Determine the (x, y) coordinate at the center of the cell enclosing the given text.  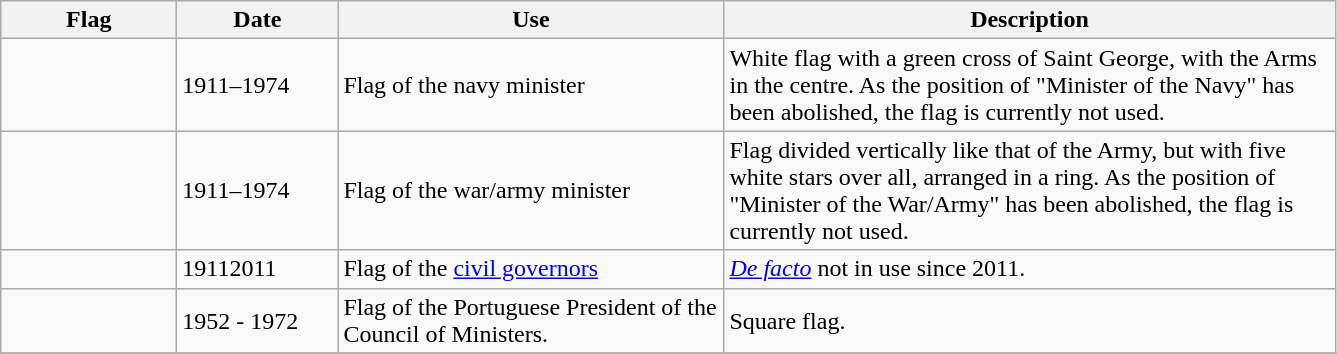
Flag of the civil governors (531, 269)
Flag of the Portuguese President of the Council of Ministers. (531, 320)
Date (258, 20)
Flag of the navy minister (531, 85)
19112011 (258, 269)
Flag (89, 20)
Square flag. (1030, 320)
1952 - 1972 (258, 320)
Description (1030, 20)
Flag of the war/army minister (531, 190)
Use (531, 20)
De facto not in use since 2011. (1030, 269)
